Pinpoint the cell where the given text exists, returning its [x, y] midpoint coordinate. 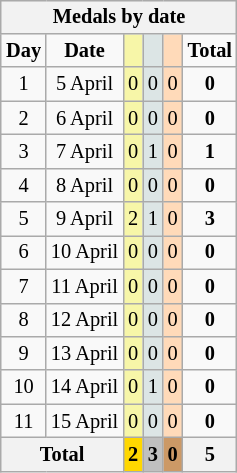
11 [24, 421]
6 April [84, 118]
13 April [84, 354]
6 [24, 253]
12 April [84, 320]
14 April [84, 387]
4 [24, 185]
Date [84, 51]
Day [24, 51]
10 April [84, 253]
11 April [84, 286]
7 [24, 286]
8 [24, 320]
15 April [84, 421]
8 April [84, 185]
7 April [84, 152]
5 April [84, 84]
Medals by date [119, 17]
9 April [84, 219]
10 [24, 387]
9 [24, 354]
